Find where the given text appears and provide that cell's center as [x, y] coordinate. 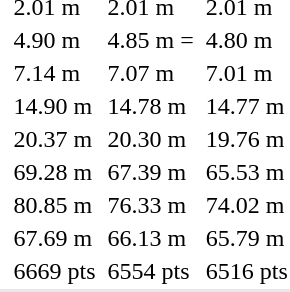
74.02 m [246, 205]
65.79 m [246, 238]
19.76 m [246, 139]
69.28 m [54, 172]
14.77 m [246, 106]
4.85 m = [150, 40]
14.90 m [54, 106]
7.07 m [150, 73]
6516 pts [246, 271]
65.53 m [246, 172]
7.01 m [246, 73]
14.78 m [150, 106]
80.85 m [54, 205]
66.13 m [150, 238]
7.14 m [54, 73]
20.30 m [150, 139]
6669 pts [54, 271]
76.33 m [150, 205]
4.90 m [54, 40]
67.69 m [54, 238]
4.80 m [246, 40]
67.39 m [150, 172]
20.37 m [54, 139]
6554 pts [150, 271]
